From the cell containing the given text, extract its center point as [X, Y] coordinate. 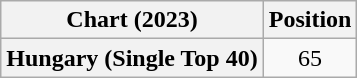
Hungary (Single Top 40) [132, 58]
Chart (2023) [132, 20]
65 [310, 58]
Position [310, 20]
